For the text-containing cell, return its midpoint in (X, Y) coordinate format. 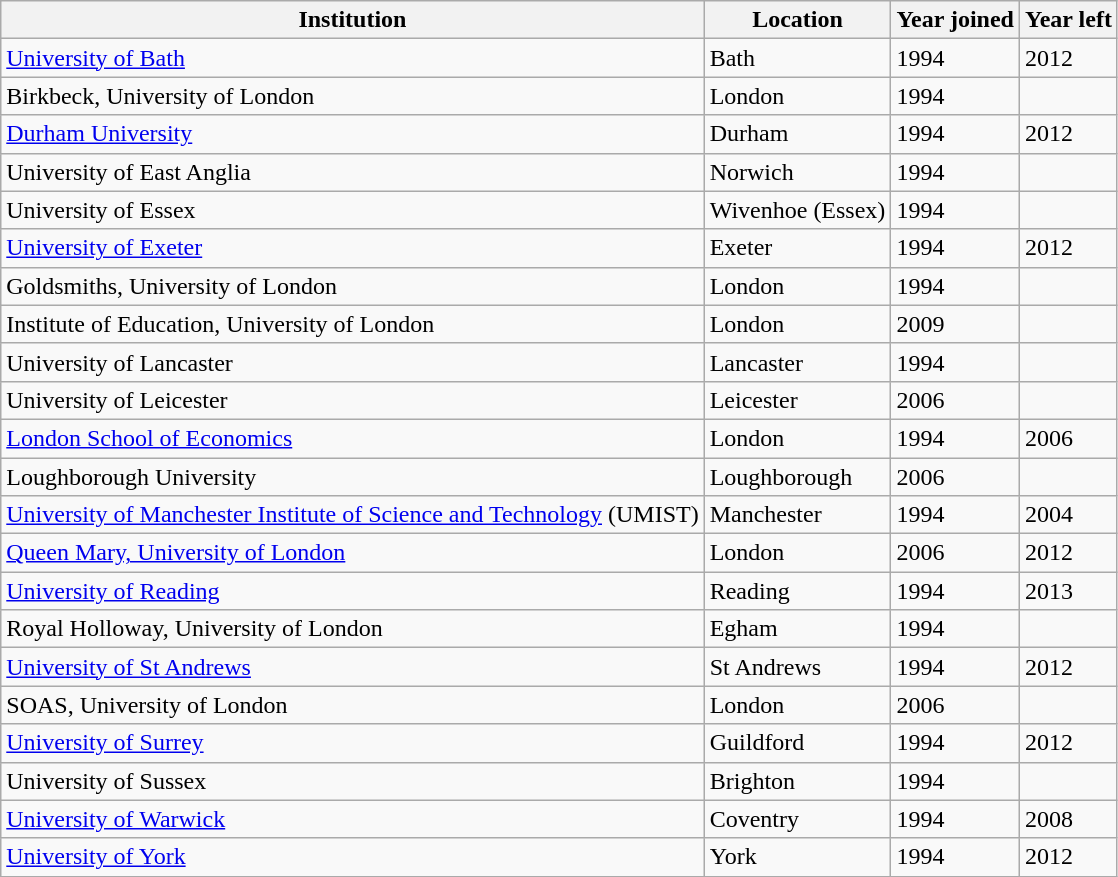
Brighton (798, 781)
London School of Economics (352, 438)
Year joined (956, 20)
University of Bath (352, 58)
Year left (1069, 20)
Coventry (798, 819)
University of Reading (352, 591)
Wivenhoe (Essex) (798, 210)
2013 (1069, 591)
Institution (352, 20)
2008 (1069, 819)
Norwich (798, 172)
Royal Holloway, University of London (352, 629)
Manchester (798, 515)
University of St Andrews (352, 667)
University of Essex (352, 210)
Birkbeck, University of London (352, 96)
Egham (798, 629)
St Andrews (798, 667)
Bath (798, 58)
Guildford (798, 743)
SOAS, University of London (352, 705)
Queen Mary, University of London (352, 553)
Institute of Education, University of London (352, 324)
Exeter (798, 248)
Leicester (798, 400)
University of Leicester (352, 400)
Loughborough University (352, 477)
Goldsmiths, University of London (352, 286)
University of Warwick (352, 819)
Durham (798, 134)
Reading (798, 591)
Loughborough (798, 477)
2004 (1069, 515)
2009 (956, 324)
University of East Anglia (352, 172)
University of Sussex (352, 781)
York (798, 857)
University of Manchester Institute of Science and Technology (UMIST) (352, 515)
University of Lancaster (352, 362)
University of Exeter (352, 248)
University of York (352, 857)
University of Surrey (352, 743)
Lancaster (798, 362)
Durham University (352, 134)
Location (798, 20)
